Scan for the cell matching the given text and deliver its (X, Y) coordinate at center. 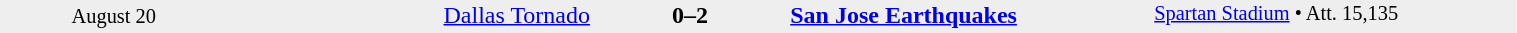
0–2 (690, 15)
Spartan Stadium • Att. 15,135 (1335, 16)
Dallas Tornado (410, 15)
August 20 (114, 16)
San Jose Earthquakes (971, 15)
